Detect which cell encompasses the target text, then output its [X, Y] center coordinate. 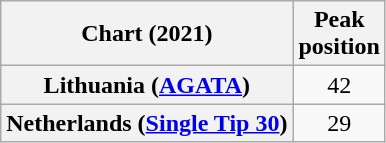
29 [339, 123]
42 [339, 85]
Peakposition [339, 34]
Lithuania (AGATA) [147, 85]
Netherlands (Single Tip 30) [147, 123]
Chart (2021) [147, 34]
